Locate the cell with the specified text and output its [X, Y] center coordinate. 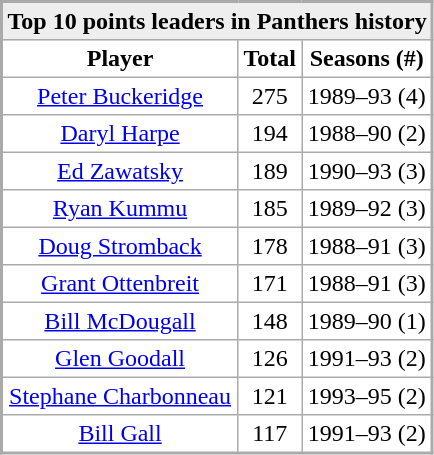
189 [270, 171]
Stephane Charbonneau [120, 396]
194 [270, 134]
Glen Goodall [120, 359]
1989–93 (4) [368, 96]
121 [270, 396]
Ryan Kummu [120, 209]
126 [270, 359]
Bill McDougall [120, 321]
Seasons (#) [368, 59]
185 [270, 209]
Top 10 points leaders in Panthers history [218, 21]
Player [120, 59]
1989–92 (3) [368, 209]
Peter Buckeridge [120, 96]
Ed Zawatsky [120, 171]
1989–90 (1) [368, 321]
148 [270, 321]
1988–90 (2) [368, 134]
Total [270, 59]
178 [270, 246]
171 [270, 284]
Grant Ottenbreit [120, 284]
275 [270, 96]
1993–95 (2) [368, 396]
Daryl Harpe [120, 134]
Doug Stromback [120, 246]
1990–93 (3) [368, 171]
117 [270, 434]
Bill Gall [120, 434]
